Provide the [X, Y] coordinate of the cell's center where the given text is located.  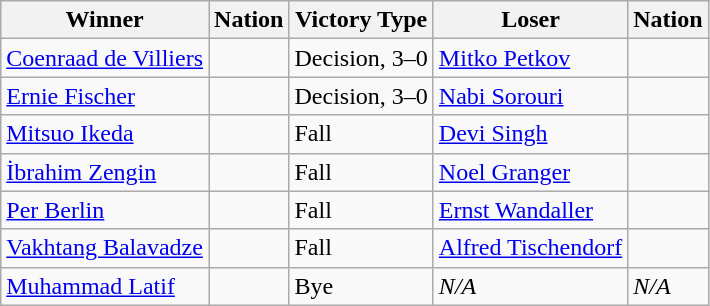
Ernie Fischer [105, 96]
Mitko Petkov [530, 58]
Per Berlin [105, 210]
Alfred Tischendorf [530, 248]
Loser [530, 20]
Victory Type [361, 20]
Bye [361, 286]
Muhammad Latif [105, 286]
Vakhtang Balavadze [105, 248]
Ernst Wandaller [530, 210]
İbrahim Zengin [105, 172]
Devi Singh [530, 134]
Winner [105, 20]
Coenraad de Villiers [105, 58]
Mitsuo Ikeda [105, 134]
Noel Granger [530, 172]
Nabi Sorouri [530, 96]
